Capture the cell that displays the provided text and extract its (X, Y) central coordinate. 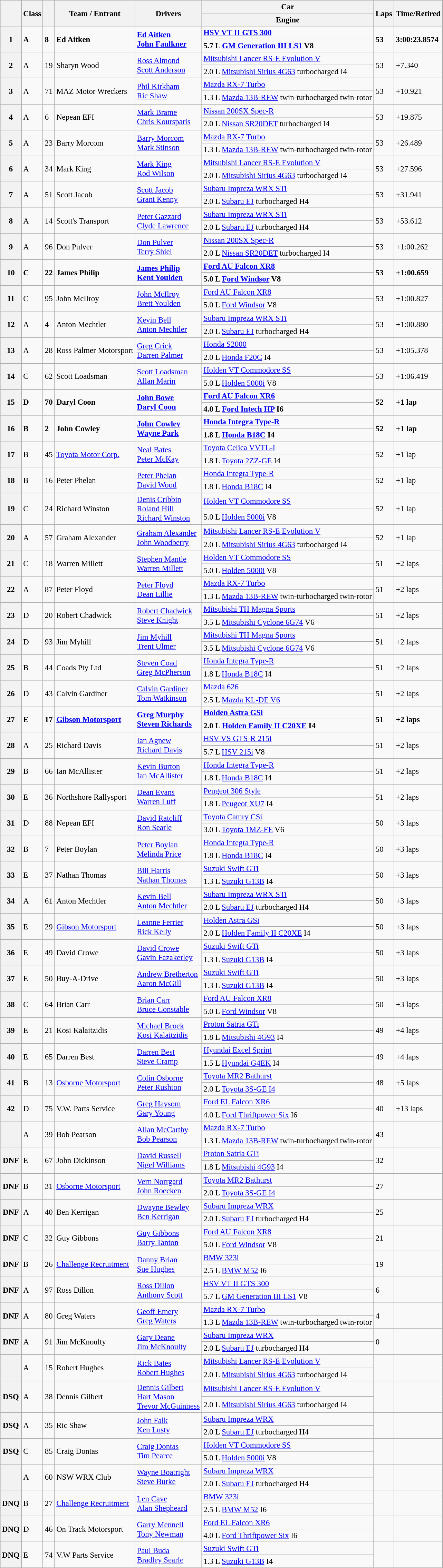
Calvin Gardiner Tom Watkinson (168, 693)
Calvin Gardiner (95, 693)
Ian Agnew Richard Davis (168, 745)
Toyota Camry CSi (288, 817)
85 (48, 1451)
David Crowe Gavin Fazakerley (168, 953)
Richard Davis (95, 745)
97 (48, 1290)
5 (11, 143)
3:00:23.8574 (418, 39)
Engine (288, 20)
3.0 L Toyota 1MZ-FE V6 (288, 830)
33 (11, 875)
Scott Loadsman (95, 377)
+5 laps (418, 1083)
88 (48, 823)
Barry Morcom (95, 143)
80 (48, 1316)
+19.875 (418, 117)
Mark King Rod Wilson (168, 169)
Robert Chadwick Steve Knight (168, 615)
Scott's Transport (95, 221)
Brian Carr (95, 1005)
+1:00.827 (418, 299)
Guy Gibbons Barry Tanton (168, 1238)
Don Pulver (95, 247)
+7.340 (418, 65)
Peugeot 306 Style (288, 791)
87 (48, 589)
Team / Entrant (95, 13)
Craig Dontas (95, 1451)
+1:00.262 (418, 247)
John Cowley (95, 428)
4.0 L Ford Intech HP I6 (288, 409)
44 (48, 667)
65 (48, 1056)
Ross Dillon Anthony Scott (168, 1290)
Phil Kirkham Ric Shaw (168, 91)
V.W Parts Service (95, 1555)
Neal Bates Peter McKay (168, 454)
Class (32, 13)
Peter Phelan David Wood (168, 480)
Michael Brock Kosi Kalaitzidis (168, 1031)
Jim McKnoulty (95, 1342)
Allan McCarthy Bob Pearson (168, 1134)
Paul Buda Bradley Searle (168, 1555)
Craig Dontas Tim Pearce (168, 1451)
Rick Bates Robert Hughes (168, 1368)
1.8 L Peugeot XU7 I4 (288, 804)
1 (11, 39)
Scott Jacob (95, 195)
NSW WRX Club (95, 1477)
74 (48, 1555)
Jim Myhill Trent Ulmer (168, 642)
Danny Brian Sue Hughes (168, 1264)
64 (48, 1005)
Wayne Boatright Steve Burke (168, 1477)
Bob Pearson (95, 1134)
60 (48, 1477)
Steven Coad Greg McPherson (168, 667)
Toyota Motor Corp. (95, 454)
93 (48, 642)
Colin Osborne Peter Rushton (168, 1083)
Dwayne Bewley Ben Kerrigan (168, 1212)
John Falk Ken Lusty (168, 1426)
+10.921 (418, 91)
0 (384, 1342)
Ric Shaw (95, 1426)
Peter Floyd (95, 589)
+1:00.659 (418, 273)
James Philip (95, 273)
1.5 L Hyundai G4EK I4 (288, 1063)
10 (11, 273)
45 (48, 454)
9 (11, 247)
+1:05.378 (418, 351)
David Crowe (95, 953)
Dennis Gilbert Hart Mason Trevor McGuinness (168, 1397)
Car (288, 7)
John Cowley Wayne Park (168, 428)
+27.596 (418, 169)
Stephen Mantle Warren Millett (168, 564)
30 (11, 797)
41 (11, 1083)
Ross Dillon (95, 1290)
71 (48, 91)
Don Pulver Terry Shiel (168, 247)
Mazda 626 (288, 687)
Richard Winston (95, 509)
James Philip Kent Youlden (168, 273)
Ian McAllister (95, 771)
46 (48, 1529)
+31.941 (418, 195)
Greg Crick Darren Palmer (168, 351)
2.0 L Honda F20C I4 (288, 357)
+26.489 (418, 143)
Ed Aitken (95, 39)
+1:00.880 (418, 324)
Len Cave Alan Shepheard (168, 1503)
Peter Boylan (95, 849)
48 (384, 1083)
Drivers (168, 13)
Ed Aitken John Faulkner (168, 39)
42 (11, 1108)
Ross Palmer Motorsport (95, 351)
Greg Waters (95, 1316)
Ben Kerrigan (95, 1212)
Nathan Thomas (95, 875)
Warren Millett (95, 564)
Peter Phelan (95, 480)
Vern Norrgard John Roecken (168, 1186)
Barry Morcom Mark Stinson (168, 143)
Robert Hughes (95, 1368)
Sharyn Wood (95, 65)
MAZ Motor Wreckers (95, 91)
70 (48, 402)
Gary Deane Jim McKnoulty (168, 1342)
Honda S2000 (288, 344)
Robert Chadwick (95, 615)
John McIlroy Brett Youlden (168, 299)
+13 laps (418, 1108)
Kosi Kalaitzidis (95, 1031)
Andrew Bretherton Aaron McGill (168, 978)
Greg Murphy Steven Richards (168, 719)
Peter Floyd Dean Lillie (168, 589)
Mark King (95, 169)
Mark Brame Chris Koursparis (168, 117)
67 (48, 1161)
Garry Mennell Tony Newman (168, 1529)
Leanne Ferrier Rick Kelly (168, 927)
David Ratcliff Ron Searle (168, 823)
Peter Boylan Melinda Price (168, 849)
John Dickinson (95, 1161)
Kevin Burton Ian McAllister (168, 771)
John McIlroy (95, 299)
Greg Haysom Gary Young (168, 1108)
Hyundai Excel Sprint (288, 1050)
1.8 L Toyota 2ZZ-GE I4 (288, 461)
57 (48, 538)
V.W. Parts Service (95, 1108)
Dennis Gilbert (95, 1397)
Peter Gazzard Clyde Lawrence (168, 221)
Time/Retired (418, 13)
Laps (384, 13)
5.7 L HSV 215i V8 (288, 752)
Daryl Coon (95, 402)
HSV VS GTS-R 215i (288, 739)
Scott Loadsman Allan Marin (168, 377)
Coads Pty Ltd (95, 667)
Brian Carr Bruce Constable (168, 1005)
2.5 L Mazda KL-DE V6 (288, 700)
Dean Evans Warren Luff (168, 797)
Darren Best (95, 1056)
Northshore Rallysport (95, 797)
Ford AU Falcon XR6 (288, 396)
Bill Harris Nathan Thomas (168, 875)
John Bowe Daryl Coon (168, 402)
David Russell Nigel Williams (168, 1161)
12 (11, 324)
On Track Motorsport (95, 1529)
Denis Cribbin Roland Hill Richard Winston (168, 509)
61 (48, 901)
+53.612 (418, 221)
Ross Almond Scott Anderson (168, 65)
Buy-A-Drive (95, 978)
Scott Jacob Grant Kenny (168, 195)
3 (11, 91)
Graham Alexander (95, 538)
Guy Gibbons (95, 1238)
Toyota Celica VVTL-I (288, 448)
11 (11, 299)
91 (48, 1342)
95 (48, 299)
66 (48, 771)
96 (48, 247)
Geoff Emery Greg Waters (168, 1316)
62 (48, 377)
75 (48, 1108)
Darren Best Steve Cramp (168, 1056)
+1:06.419 (418, 377)
Graham Alexander John Woodberry (168, 538)
Jim Myhill (95, 642)
